Provide the (x, y) coordinate of the cell's center where the given text is located.  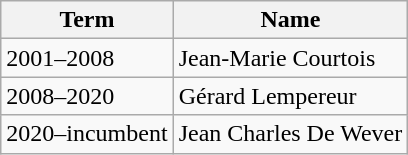
Term (87, 20)
Name (290, 20)
Jean Charles De Wever (290, 134)
Gérard Lempereur (290, 96)
2020–incumbent (87, 134)
2008–2020 (87, 96)
2001–2008 (87, 58)
Jean-Marie Courtois (290, 58)
